From the cell containing the given text, extract its center point as (X, Y) coordinate. 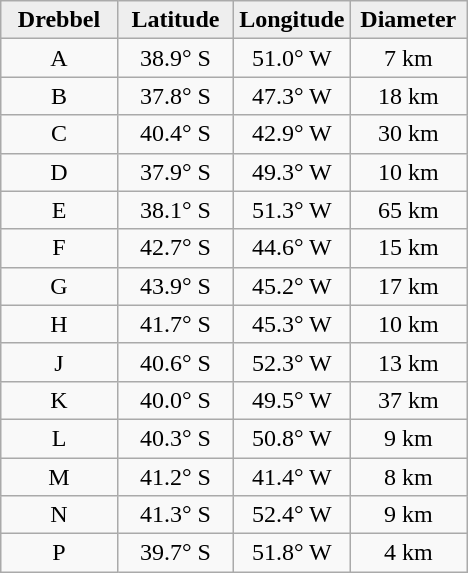
15 km (408, 248)
45.3° W (292, 324)
45.2° W (292, 286)
C (59, 134)
Drebbel (59, 20)
44.6° W (292, 248)
G (59, 286)
43.9° S (175, 286)
Diameter (408, 20)
E (59, 210)
51.8° W (292, 553)
49.5° W (292, 400)
4 km (408, 553)
40.0° S (175, 400)
41.7° S (175, 324)
47.3° W (292, 96)
P (59, 553)
42.7° S (175, 248)
37.9° S (175, 172)
Longitude (292, 20)
41.4° W (292, 477)
K (59, 400)
40.4° S (175, 134)
B (59, 96)
38.1° S (175, 210)
37.8° S (175, 96)
41.3° S (175, 515)
51.3° W (292, 210)
13 km (408, 362)
8 km (408, 477)
52.4° W (292, 515)
D (59, 172)
41.2° S (175, 477)
50.8° W (292, 438)
40.6° S (175, 362)
30 km (408, 134)
7 km (408, 58)
51.0° W (292, 58)
49.3° W (292, 172)
37 km (408, 400)
A (59, 58)
18 km (408, 96)
52.3° W (292, 362)
H (59, 324)
17 km (408, 286)
Latitude (175, 20)
J (59, 362)
42.9° W (292, 134)
65 km (408, 210)
L (59, 438)
38.9° S (175, 58)
F (59, 248)
M (59, 477)
N (59, 515)
39.7° S (175, 553)
40.3° S (175, 438)
